Capture the cell that displays the provided text and extract its (x, y) central coordinate. 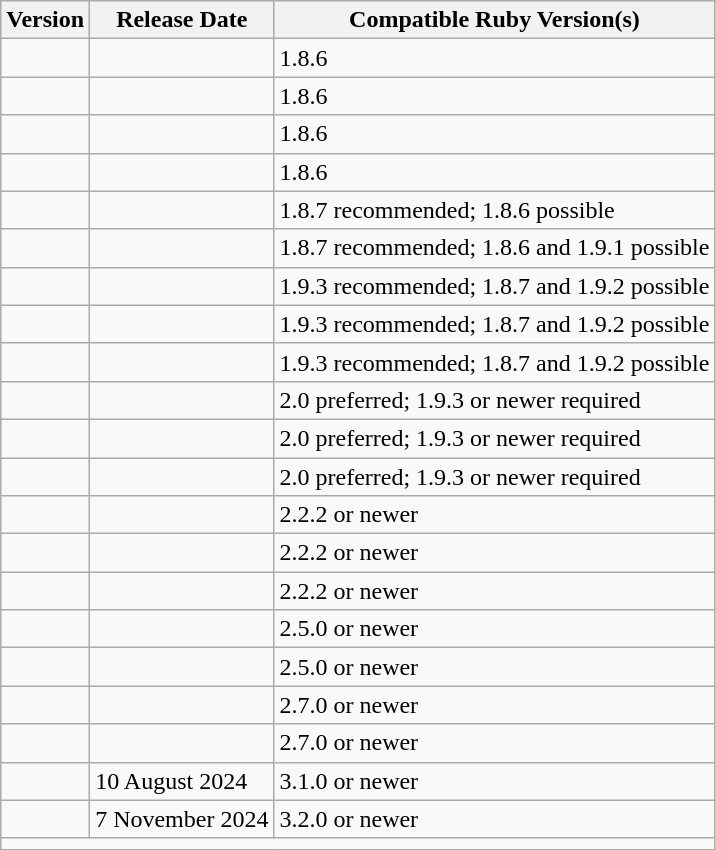
10 August 2024 (182, 781)
1.8.7 recommended; 1.8.6 possible (494, 210)
Compatible Ruby Version(s) (494, 20)
3.1.0 or newer (494, 781)
3.2.0 or newer (494, 819)
Release Date (182, 20)
Version (46, 20)
7 November 2024 (182, 819)
1.8.7 recommended; 1.8.6 and 1.9.1 possible (494, 248)
